From the cell containing the given text, extract its center point as [x, y] coordinate. 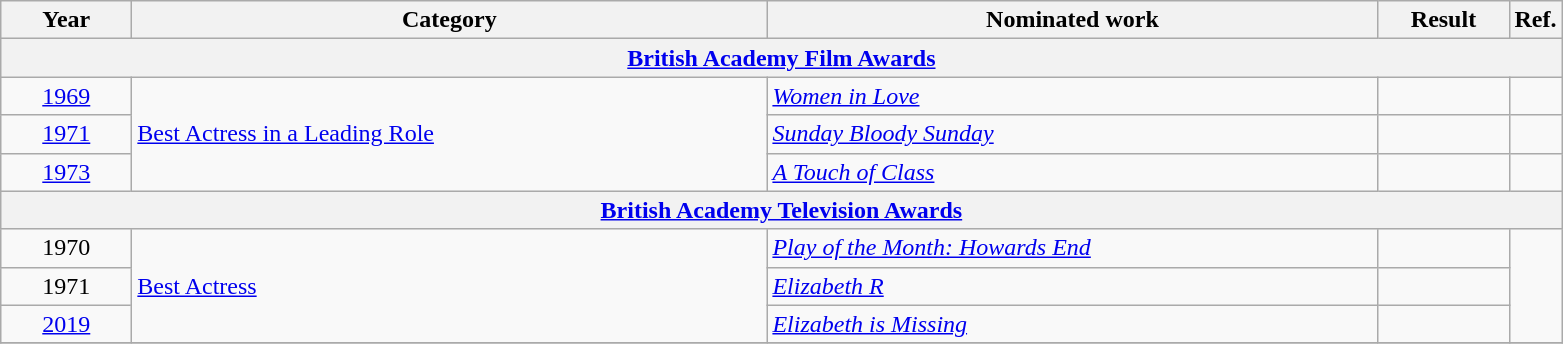
Ref. [1536, 20]
1969 [66, 96]
Sunday Bloody Sunday [1072, 134]
Best Actress [450, 286]
Best Actress in a Leading Role [450, 134]
A Touch of Class [1072, 172]
Year [66, 20]
Category [450, 20]
Elizabeth is Missing [1072, 324]
Play of the Month: Howards End [1072, 248]
Result [1444, 20]
Elizabeth R [1072, 286]
1970 [66, 248]
British Academy Film Awards [782, 58]
2019 [66, 324]
Women in Love [1072, 96]
British Academy Television Awards [782, 210]
1973 [66, 172]
Nominated work [1072, 20]
